Find where the given text appears and provide that cell's center as [x, y] coordinate. 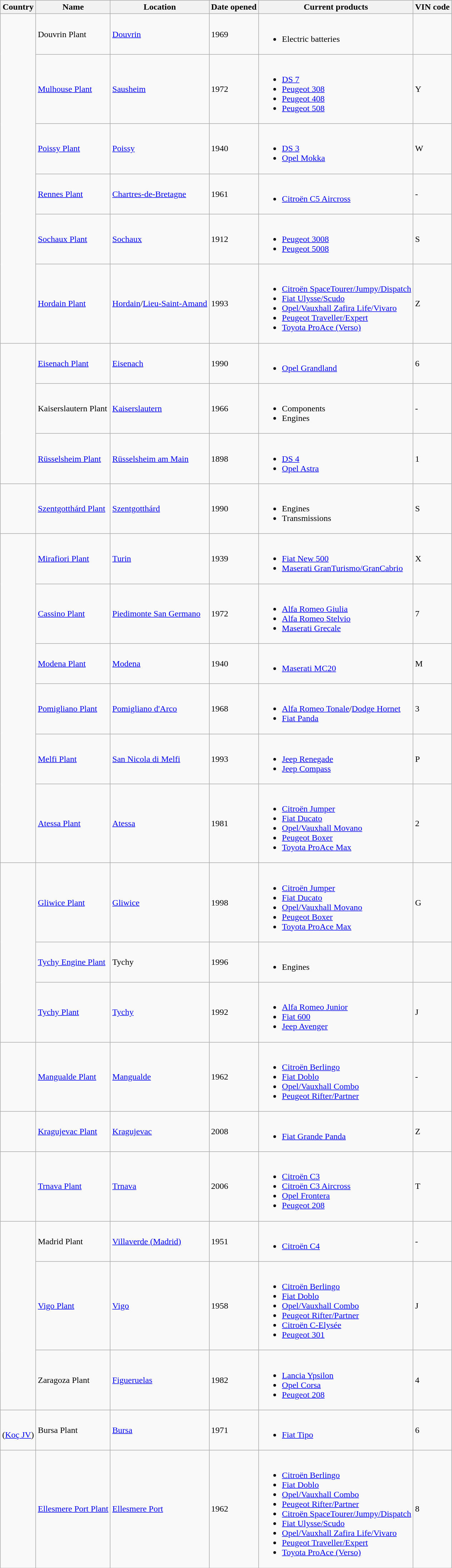
G [432, 903]
Gliwice [160, 903]
Mirafiori Plant [73, 559]
Douvrin Plant [73, 34]
Vigo [160, 1306]
Hordain/Lieu-Saint-Amand [160, 304]
Y [432, 89]
Mulhouse Plant [73, 89]
1982 [234, 1380]
2008 [234, 1131]
Modena Plant [73, 664]
1971 [234, 1430]
Figueruelas [160, 1380]
Chartres-de-Bretagne [160, 194]
Mangualde [160, 1077]
Fiat Grande Panda [336, 1131]
1998 [234, 903]
Pomigliano Plant [73, 709]
Alfa Romeo GiuliaAlfa Romeo StelvioMaserati Grecale [336, 614]
Citroën SpaceTourer/Jumpy/DispatchFiat Ulysse/ScudoOpel/Vauxhall Zafira Life/VivaroPeugeot Traveller/ExpertToyota ProAce (Verso) [336, 304]
P [432, 759]
Sochaux Plant [73, 239]
Zaragoza Plant [73, 1380]
DS 7Peugeot 308Peugeot 408Peugeot 508 [336, 89]
Citroën BerlingoFiat DobloOpel/Vauxhall ComboPeugeot Rifter/Partner [336, 1077]
4 [432, 1380]
Bursa Plant [73, 1430]
Douvrin [160, 34]
Citroën C3Citroën C3 AircrossOpel FronteraPeugeot 208 [336, 1186]
Kragujevac [160, 1131]
X [432, 559]
1961 [234, 194]
Melfi Plant [73, 759]
Atessa Plant [73, 823]
Ellesmere Port [160, 1509]
T [432, 1186]
1966 [234, 408]
Villaverde (Madrid) [160, 1241]
Ellesmere Port Plant [73, 1509]
Piedimonte San Germano [160, 614]
1912 [234, 239]
Location [160, 7]
W [432, 149]
Opel Grandland [336, 363]
Modena [160, 664]
Vigo Plant [73, 1306]
2 [432, 823]
Alfa Romeo JuniorFiat 600Jeep Avenger [336, 1012]
Alfa Romeo Tonale/Dodge HornetFiat Panda [336, 709]
Tychy Engine Plant [73, 962]
1 [432, 458]
Gliwice Plant [73, 903]
Bursa [160, 1430]
Country [18, 7]
Rüsselsheim Plant [73, 458]
Date opened [234, 7]
VIN code [432, 7]
Citroën C5 Aircross [336, 194]
Kaiserslautern Plant [73, 408]
1981 [234, 823]
1968 [234, 709]
Sausheim [160, 89]
Turin [160, 559]
Poissy Plant [73, 149]
Citroën BerlingoFiat DobloOpel/Vauxhall ComboPeugeot Rifter/PartnerCitroën C-ElyséePeugeot 301 [336, 1306]
Kaiserslautern [160, 408]
EnginesTransmissions [336, 508]
1969 [234, 34]
Jeep RenegadeJeep Compass [336, 759]
Maserati MC20 [336, 664]
San Nicola di Melfi [160, 759]
7 [432, 614]
1992 [234, 1012]
Trnava [160, 1186]
Cassino Plant [73, 614]
1958 [234, 1306]
Szentgotthárd Plant [73, 508]
Poissy [160, 149]
8 [432, 1509]
Lancia YpsilonOpel CorsaPeugeot 208 [336, 1380]
Eisenach [160, 363]
1898 [234, 458]
Fiat Tipo [336, 1430]
Mangualde Plant [73, 1077]
Name [73, 7]
Hordain Plant [73, 304]
Szentgotthárd [160, 508]
Pomigliano d'Arco [160, 709]
Citroën C4 [336, 1241]
1996 [234, 962]
Trnava Plant [73, 1186]
1951 [234, 1241]
Sochaux [160, 239]
M [432, 664]
Peugeot 3008Peugeot 5008 [336, 239]
Eisenach Plant [73, 363]
1939 [234, 559]
Madrid Plant [73, 1241]
DS 3Opel Mokka [336, 149]
Rüsselsheim am Main [160, 458]
Engines [336, 962]
2006 [234, 1186]
(Koç JV) [18, 1430]
Rennes Plant [73, 194]
ComponentsEngines [336, 408]
Electric batteries [336, 34]
Atessa [160, 823]
3 [432, 709]
Kragujevac Plant [73, 1131]
Current products [336, 7]
DS 4Opel Astra [336, 458]
Fiat New 500Maserati GranTurismo/GranCabrio [336, 559]
Tychy Plant [73, 1012]
